For the text-containing cell, return its midpoint in (x, y) coordinate format. 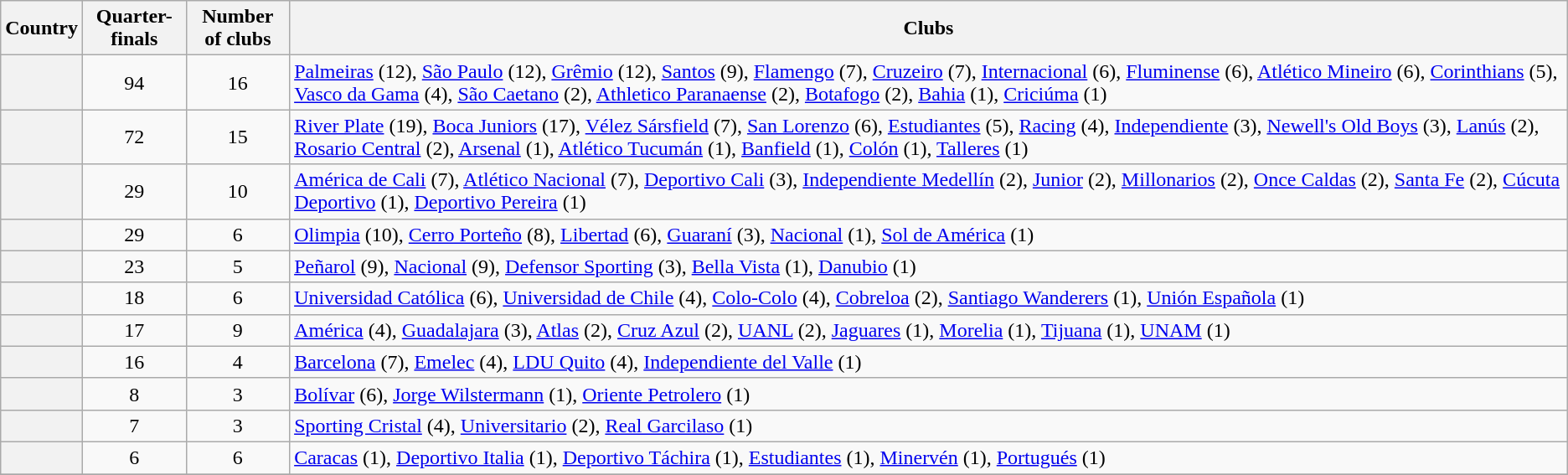
72 (134, 137)
7 (134, 426)
8 (134, 394)
Quarter-finals (134, 28)
Universidad Católica (6), Universidad de Chile (4), Colo-Colo (4), Cobreloa (2), Santiago Wanderers (1), Unión Española (1) (929, 298)
Country (42, 28)
Bolívar (6), Jorge Wilstermann (1), Oriente Petrolero (1) (929, 394)
Clubs (929, 28)
Peñarol (9), Nacional (9), Defensor Sporting (3), Bella Vista (1), Danubio (1) (929, 266)
Caracas (1), Deportivo Italia (1), Deportivo Táchira (1), Estudiantes (1), Minervén (1), Portugués (1) (929, 457)
18 (134, 298)
Olimpia (10), Cerro Porteño (8), Libertad (6), Guaraní (3), Nacional (1), Sol de América (1) (929, 235)
10 (238, 191)
9 (238, 330)
4 (238, 362)
Barcelona (7), Emelec (4), LDU Quito (4), Independiente del Valle (1) (929, 362)
5 (238, 266)
17 (134, 330)
América (4), Guadalajara (3), Atlas (2), Cruz Azul (2), UANL (2), Jaguares (1), Morelia (1), Tijuana (1), UNAM (1) (929, 330)
23 (134, 266)
Sporting Cristal (4), Universitario (2), Real Garcilaso (1) (929, 426)
15 (238, 137)
Numberof clubs (238, 28)
94 (134, 82)
